For the text-containing cell, return its midpoint in (X, Y) coordinate format. 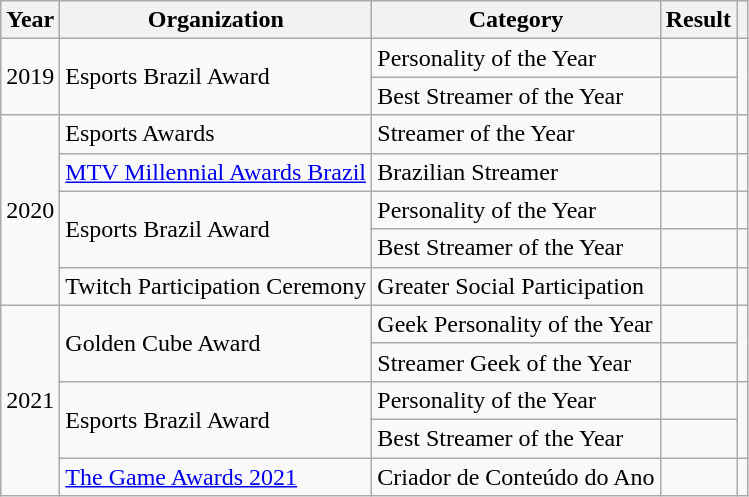
Criador de Conteúdo do Ano (516, 477)
Brazilian Streamer (516, 172)
Streamer of the Year (516, 134)
2021 (30, 400)
Greater Social Participation (516, 286)
2019 (30, 77)
Result (698, 20)
Esports Awards (216, 134)
2020 (30, 210)
Organization (216, 20)
Golden Cube Award (216, 343)
Streamer Geek of the Year (516, 362)
MTV Millennial Awards Brazil (216, 172)
Year (30, 20)
The Game Awards 2021 (216, 477)
Twitch Participation Ceremony (216, 286)
Geek Personality of the Year (516, 324)
Category (516, 20)
